Pinpoint the cell where the given text exists, returning its [X, Y] midpoint coordinate. 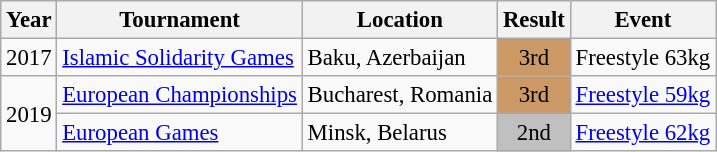
Minsk, Belarus [400, 133]
Freestyle 63kg [642, 58]
European Championships [180, 95]
European Games [180, 133]
Bucharest, Romania [400, 95]
Tournament [180, 20]
Event [642, 20]
Freestyle 62kg [642, 133]
Year [29, 20]
2017 [29, 58]
2nd [534, 133]
Baku, Azerbaijan [400, 58]
Result [534, 20]
Freestyle 59kg [642, 95]
Location [400, 20]
2019 [29, 114]
Islamic Solidarity Games [180, 58]
